Search for the cell housing the specified text and yield its [X, Y] center coordinate. 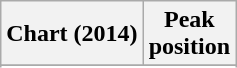
Chart (2014) [72, 34]
Peakposition [189, 34]
